Capture the cell that displays the provided text and extract its [X, Y] central coordinate. 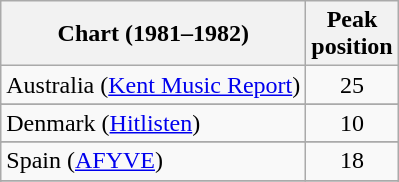
10 [352, 123]
Chart (1981–1982) [154, 34]
18 [352, 161]
Denmark (Hitlisten) [154, 123]
Peakposition [352, 34]
Australia (Kent Music Report) [154, 85]
25 [352, 85]
Spain (AFYVE) [154, 161]
